Capture the cell that displays the provided text and extract its [X, Y] central coordinate. 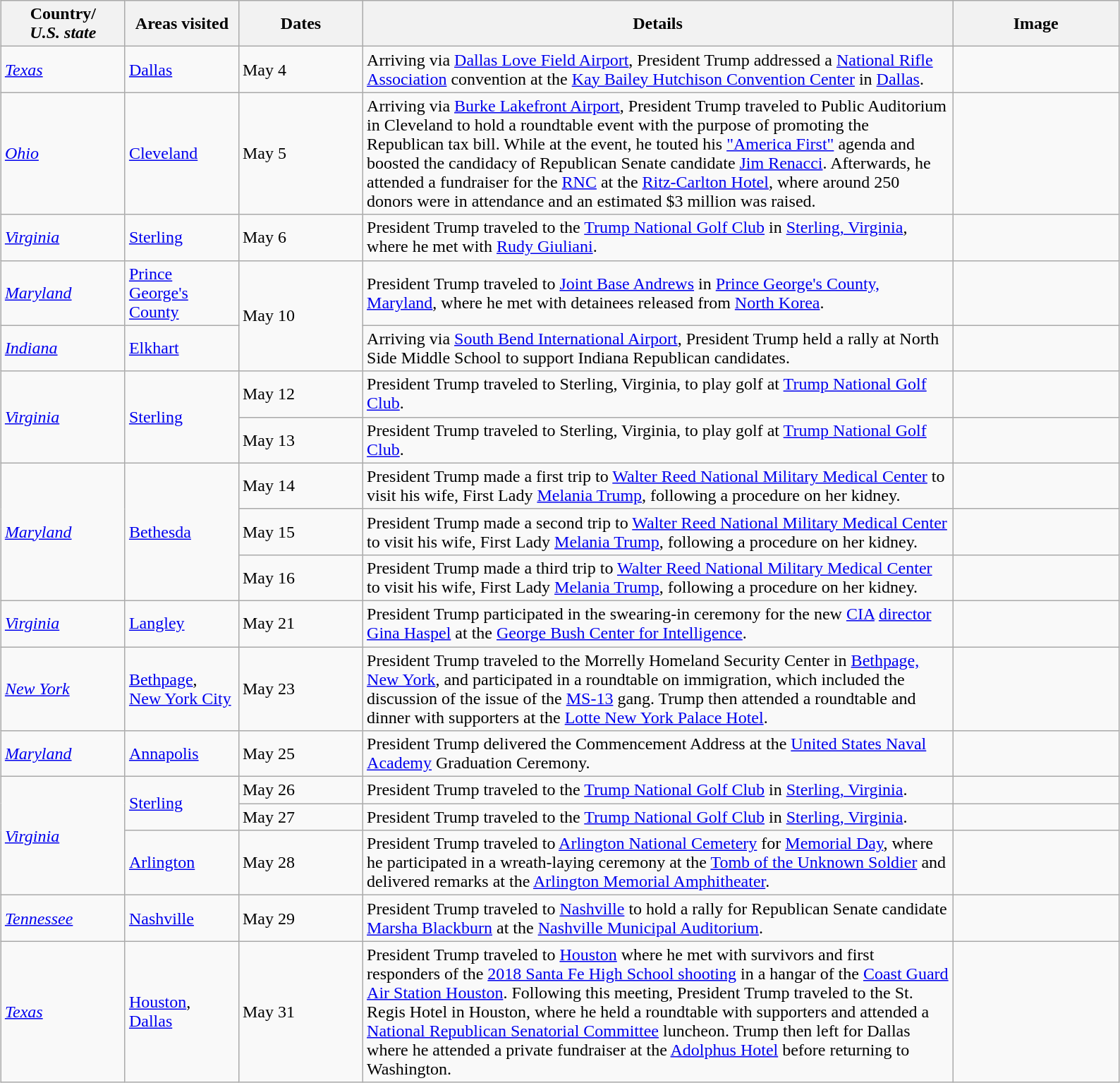
Dallas [182, 69]
May 5 [300, 154]
May 27 [300, 817]
May 4 [300, 69]
May 23 [300, 689]
President Trump delivered the Commencement Address at the United States Naval Academy Graduation Ceremony. [658, 754]
May 13 [300, 440]
May 25 [300, 754]
Nashville [182, 919]
New York [63, 689]
May 10 [300, 316]
Arlington [182, 863]
May 31 [300, 1012]
President Trump participated in the swearing-in ceremony for the new CIA director Gina Haspel at the George Bush Center for Intelligence. [658, 624]
Elkhart [182, 349]
Tennessee [63, 919]
May 15 [300, 532]
Image [1036, 24]
Annapolis [182, 754]
President Trump traveled to Nashville to hold a rally for Republican Senate candidate Marsha Blackburn at the Nashville Municipal Auditorium. [658, 919]
President Trump traveled to Joint Base Andrews in Prince George's County, Maryland, where he met with detainees released from North Korea. [658, 293]
Bethesda [182, 532]
May 14 [300, 485]
May 26 [300, 790]
May 12 [300, 394]
May 21 [300, 624]
Houston, Dallas [182, 1012]
Indiana [63, 349]
Details [658, 24]
Prince George's County [182, 293]
Langley [182, 624]
May 16 [300, 577]
May 28 [300, 863]
President Trump traveled to the Trump National Golf Club in Sterling, Virginia, where he met with Rudy Giuliani. [658, 237]
Arriving via South Bend International Airport, President Trump held a rally at North Side Middle School to support Indiana Republican candidates. [658, 349]
Areas visited [182, 24]
Dates [300, 24]
Bethpage,New York City [182, 689]
May 6 [300, 237]
Country/U.S. state [63, 24]
May 29 [300, 919]
Cleveland [182, 154]
Ohio [63, 154]
